Find where the given text appears and provide that cell's center as [X, Y] coordinate. 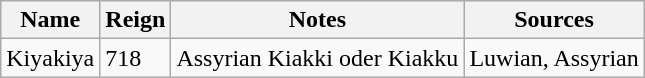
Notes [318, 20]
Sources [554, 20]
Reign [136, 20]
Name [50, 20]
Kiyakiya [50, 58]
718 [136, 58]
Assyrian Kiakki oder Kiakku [318, 58]
Luwian, Assyrian [554, 58]
